Search for the cell housing the specified text and yield its [x, y] center coordinate. 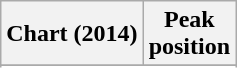
Peakposition [189, 34]
Chart (2014) [72, 34]
